For the text-containing cell, return its midpoint in (x, y) coordinate format. 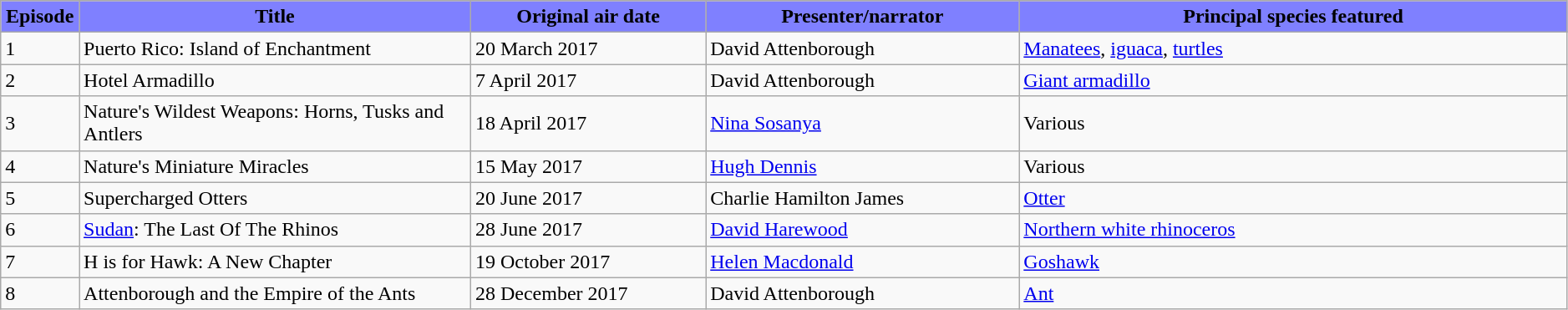
Helen Macdonald (862, 262)
Principal species featured (1293, 17)
15 May 2017 (588, 166)
Charlie Hamilton James (862, 198)
6 (40, 230)
Goshawk (1293, 262)
20 March 2017 (588, 48)
28 December 2017 (588, 293)
5 (40, 198)
Nature's Wildest Weapons: Horns, Tusks and Antlers (276, 124)
Sudan: The Last Of The Rhinos (276, 230)
H is for Hawk: A New Chapter (276, 262)
Attenborough and the Empire of the Ants (276, 293)
Puerto Rico: Island of Enchantment (276, 48)
7 (40, 262)
Episode (40, 17)
28 June 2017 (588, 230)
Supercharged Otters (276, 198)
8 (40, 293)
Hotel Armadillo (276, 80)
Hugh Dennis (862, 166)
Original air date (588, 17)
3 (40, 124)
2 (40, 80)
Ant (1293, 293)
Nature's Miniature Miracles (276, 166)
7 April 2017 (588, 80)
19 October 2017 (588, 262)
4 (40, 166)
Otter (1293, 198)
1 (40, 48)
Northern white rhinoceros (1293, 230)
20 June 2017 (588, 198)
Title (276, 17)
18 April 2017 (588, 124)
David Harewood (862, 230)
Giant armadillo (1293, 80)
Nina Sosanya (862, 124)
Manatees, iguaca, turtles (1293, 48)
Presenter/narrator (862, 17)
